Locate the cell with the specified text and output its [x, y] center coordinate. 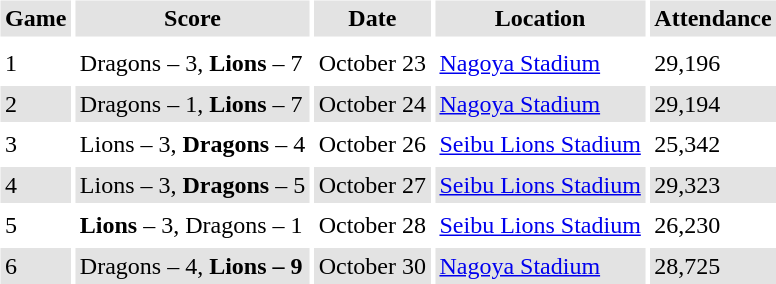
5 [35, 226]
October 30 [372, 266]
4 [35, 185]
29,323 [713, 185]
Lions – 3, Dragons – 5 [192, 185]
26,230 [713, 226]
29,196 [713, 64]
Game [35, 18]
Dragons – 1, Lions – 7 [192, 104]
25,342 [713, 144]
October 23 [372, 64]
2 [35, 104]
Attendance [713, 18]
Dragons – 4, Lions – 9 [192, 266]
Location [540, 18]
Dragons – 3, Lions – 7 [192, 64]
3 [35, 144]
October 27 [372, 185]
29,194 [713, 104]
Lions – 3, Dragons – 1 [192, 226]
6 [35, 266]
28,725 [713, 266]
Date [372, 18]
October 24 [372, 104]
October 26 [372, 144]
1 [35, 64]
October 28 [372, 226]
Lions – 3, Dragons – 4 [192, 144]
Score [192, 18]
